Extract the (x, y) coordinate from the center of the cell holding the provided text.  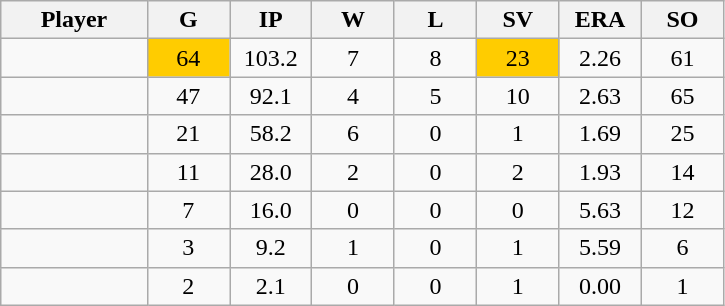
47 (188, 96)
ERA (600, 20)
64 (188, 58)
23 (518, 58)
92.1 (271, 96)
61 (682, 58)
16.0 (271, 210)
25 (682, 134)
21 (188, 134)
0.00 (600, 286)
Player (74, 20)
W (353, 20)
10 (518, 96)
2.1 (271, 286)
12 (682, 210)
1.93 (600, 172)
9.2 (271, 248)
SO (682, 20)
65 (682, 96)
5.63 (600, 210)
11 (188, 172)
SV (518, 20)
8 (435, 58)
3 (188, 248)
L (435, 20)
2.63 (600, 96)
2.26 (600, 58)
28.0 (271, 172)
5.59 (600, 248)
14 (682, 172)
G (188, 20)
1.69 (600, 134)
103.2 (271, 58)
58.2 (271, 134)
IP (271, 20)
5 (435, 96)
4 (353, 96)
